Detect which cell encompasses the target text, then output its (X, Y) center coordinate. 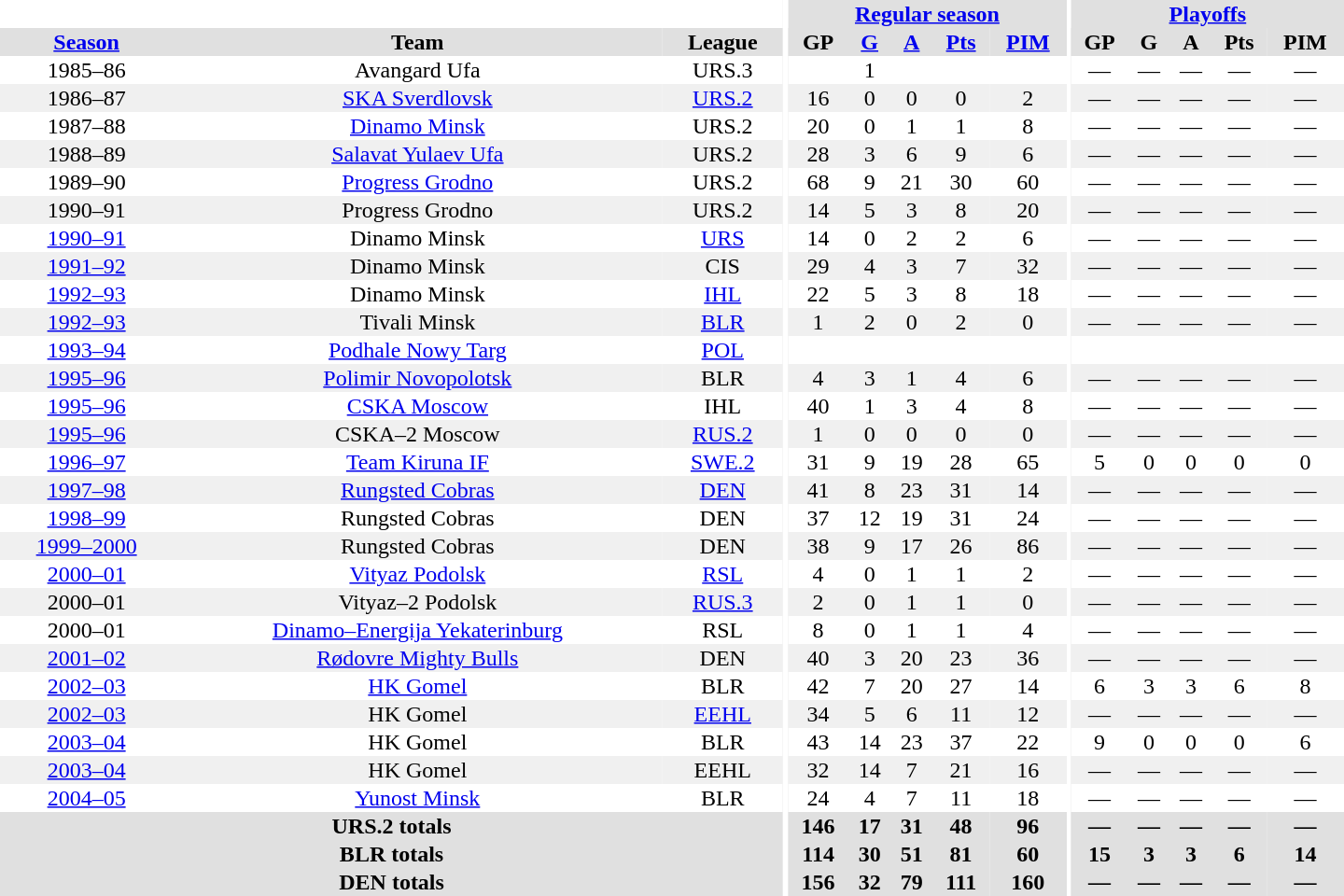
29 (818, 266)
65 (1029, 462)
League (722, 42)
1989–90 (86, 182)
Team Kiruna IF (417, 462)
146 (818, 826)
1998–99 (86, 518)
1988–89 (86, 154)
38 (818, 546)
Season (86, 42)
43 (818, 742)
1993–94 (86, 350)
81 (961, 854)
POL (722, 350)
1986–87 (86, 98)
34 (818, 714)
1997–98 (86, 490)
42 (818, 686)
96 (1029, 826)
15 (1099, 854)
160 (1029, 882)
CSKA–2 Moscow (417, 434)
68 (818, 182)
1996–97 (86, 462)
1991–92 (86, 266)
Avangard Ufa (417, 70)
Podhale Nowy Targ (417, 350)
DEN totals (392, 882)
CIS (722, 266)
156 (818, 882)
Vityaz–2 Podolsk (417, 602)
BLR totals (392, 854)
114 (818, 854)
CSKA Moscow (417, 406)
48 (961, 826)
SWE.2 (722, 462)
2004–05 (86, 798)
Team (417, 42)
111 (961, 882)
RUS.3 (722, 602)
Regular season (928, 14)
79 (911, 882)
2001–02 (86, 658)
SKA Sverdlovsk (417, 98)
1999–2000 (86, 546)
86 (1029, 546)
RUS.2 (722, 434)
26 (961, 546)
Vityaz Podolsk (417, 574)
Yunost Minsk (417, 798)
URS (722, 238)
URS.2 totals (392, 826)
Rødovre Mighty Bulls (417, 658)
51 (911, 854)
Playoffs (1208, 14)
1987–88 (86, 126)
Tivali Minsk (417, 322)
Dinamo–Energija Yekaterinburg (417, 630)
1985–86 (86, 70)
Polimir Novopolotsk (417, 378)
Salavat Yulaev Ufa (417, 154)
36 (1029, 658)
URS.3 (722, 70)
41 (818, 490)
27 (961, 686)
